Determine the (x, y) coordinate at the center of the cell enclosing the given text.  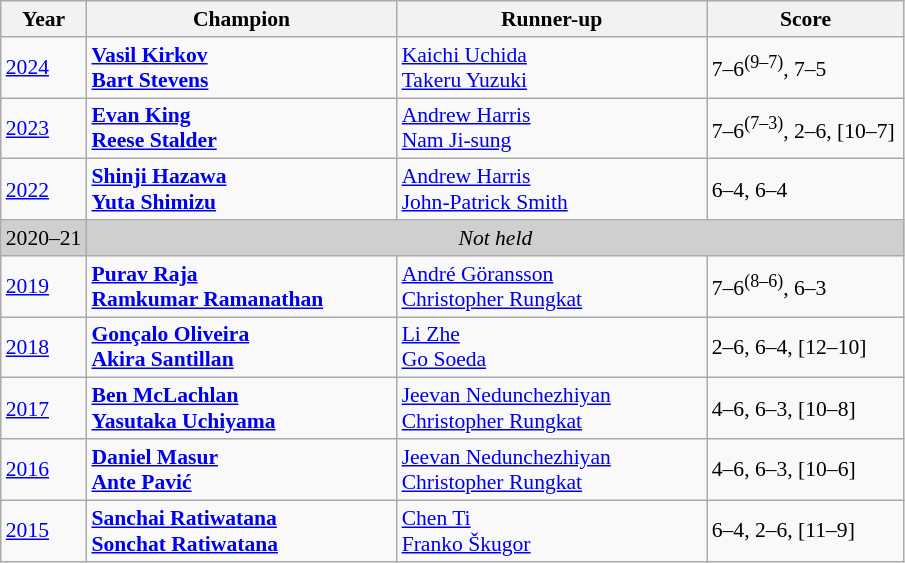
4–6, 6–3, [10–6] (806, 470)
Sanchai Ratiwatana Sonchat Ratiwatana (241, 530)
2022 (44, 190)
Year (44, 19)
7–6(8–6), 6–3 (806, 286)
2019 (44, 286)
Score (806, 19)
André Göransson Christopher Rungkat (552, 286)
2024 (44, 68)
Kaichi Uchida Takeru Yuzuki (552, 68)
Ben McLachlan Yasutaka Uchiyama (241, 408)
Not held (495, 238)
Chen Ti Franko Škugor (552, 530)
4–6, 6–3, [10–8] (806, 408)
2023 (44, 128)
Champion (241, 19)
6–4, 6–4 (806, 190)
Purav Raja Ramkumar Ramanathan (241, 286)
Shinji Hazawa Yuta Shimizu (241, 190)
2015 (44, 530)
Evan King Reese Stalder (241, 128)
Vasil Kirkov Bart Stevens (241, 68)
Runner-up (552, 19)
Andrew Harris Nam Ji-sung (552, 128)
Gonçalo Oliveira Akira Santillan (241, 348)
7–6(7–3), 2–6, [10–7] (806, 128)
2016 (44, 470)
Andrew Harris John-Patrick Smith (552, 190)
Daniel Masur Ante Pavić (241, 470)
2020–21 (44, 238)
6–4, 2–6, [11–9] (806, 530)
2–6, 6–4, [12–10] (806, 348)
7–6(9–7), 7–5 (806, 68)
Li Zhe Go Soeda (552, 348)
2017 (44, 408)
2018 (44, 348)
